Determine the [X, Y] coordinate at the center of the cell enclosing the given text.  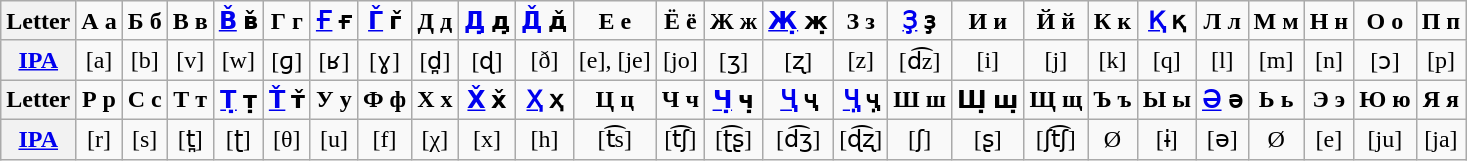
[j] [1056, 60]
[ɡ] [286, 60]
[χ] [435, 139]
Й й [1056, 21]
[k] [1112, 60]
[t̪] [190, 139]
Ъ ъ [1112, 100]
Н н [1329, 21]
[s] [144, 139]
П п [1441, 21]
[ʃt͡ʃ] [1056, 139]
[ð] [545, 60]
[n] [1329, 60]
Ҳ ҳ [545, 100]
И и [988, 21]
[ʈ] [238, 139]
Ә ә [1223, 100]
[i] [988, 60]
Ц ц [614, 100]
Щ щ [1056, 100]
Ь ь [1276, 100]
Я я [1441, 100]
Қ қ [1166, 21]
Ж̣ ж̣ [798, 21]
[x] [487, 139]
[m] [1276, 60]
[t͡s] [614, 139]
[jo] [680, 60]
У у [334, 100]
[d͡z] [920, 60]
[ʈ͡ʂ] [733, 139]
Т̣ т̣ [238, 100]
Ё ё [680, 21]
[b] [144, 60]
[t͡ʃ] [680, 139]
[e] [1329, 139]
О о [1385, 21]
Д̣ д̣ [487, 21]
[ɨ] [1166, 139]
[f] [384, 139]
Ы ы [1166, 100]
Ю ю [1385, 100]
Г̌ г̌ [384, 21]
[ʃ] [920, 139]
Х̌ х̌ [487, 100]
Ғ ғ [334, 21]
[ʁ] [334, 60]
Ш ш [920, 100]
Р р [99, 100]
З з [861, 21]
[d͡ʒ] [798, 139]
[l] [1223, 60]
Ш̣ ш̣ [988, 100]
Ҷ ҷ [798, 100]
Г г [286, 21]
[ʐ] [798, 60]
[ju] [1385, 139]
[z] [861, 60]
Т̌ т̌ [286, 100]
[e], [je] [614, 60]
[q] [1166, 60]
В̌ в̌ [238, 21]
[u] [334, 139]
Ч ч [680, 100]
[a] [99, 60]
[ɔ] [1385, 60]
Л л [1223, 21]
Х х [435, 100]
[h] [545, 139]
[r] [99, 139]
Д д [435, 21]
Ч̣ ч̣ [733, 100]
В в [190, 21]
Ҷ̣ ҷ̣ [861, 100]
[ə] [1223, 139]
[ɣ] [384, 60]
Д̌ д̌ [545, 21]
Ҙ ҙ [920, 21]
[v] [190, 60]
[ʂ] [988, 139]
Т т [190, 100]
Ж ж [733, 21]
[ʒ] [733, 60]
Э э [1329, 100]
К к [1112, 21]
Б б [144, 21]
Ф ф [384, 100]
[θ] [286, 139]
[p] [1441, 60]
[w] [238, 60]
[ɖ] [487, 60]
С с [144, 100]
[d̪] [435, 60]
[ɖ͡ʐ] [861, 139]
М м [1276, 21]
Е е [614, 21]
[ja] [1441, 139]
А а [99, 21]
